Return the (X, Y) coordinate for the center point of the cell that contains the specified text.  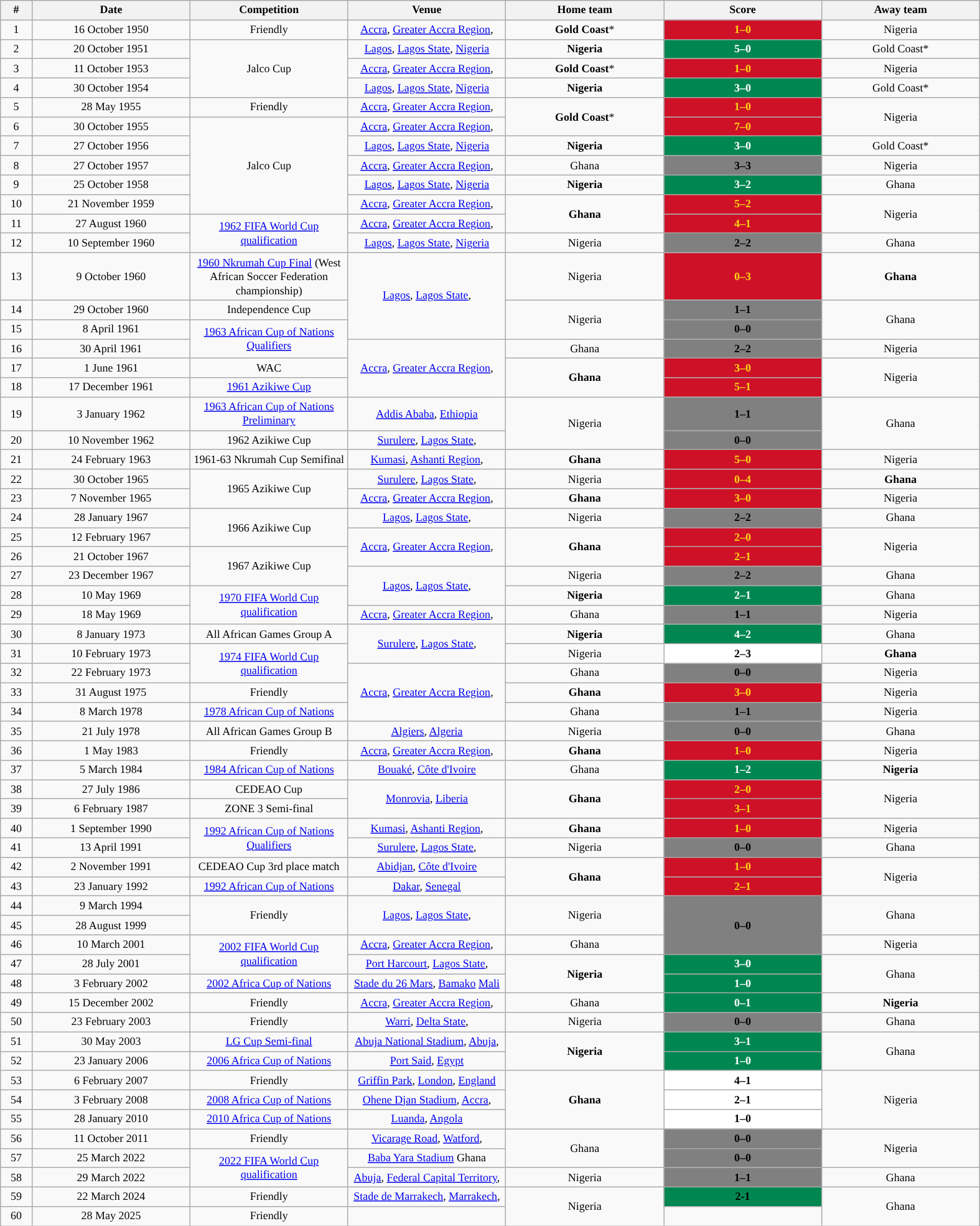
Away team (900, 10)
Abuja National Stadium, Abuja, (427, 1042)
2-1 (743, 1196)
23 January 2006 (111, 1060)
Date (111, 10)
Port Harcourt, Lagos State, (427, 963)
1 (16, 30)
1992 African Cup of Nations (269, 886)
50 (16, 1022)
3 January 1962 (111, 414)
1967 Azikiwe Cup (269, 566)
Score (743, 10)
27 (16, 576)
10 (16, 204)
3–3 (743, 166)
1984 African Cup of Nations (269, 770)
23 (16, 498)
Bouaké, Côte d'Ivoire (427, 770)
1963 African Cup of Nations Qualifiers (269, 339)
28 July 2001 (111, 963)
10 March 2001 (111, 945)
17 (16, 368)
11 October 1953 (111, 68)
25 October 1958 (111, 184)
3 (16, 68)
57 (16, 1158)
24 February 1963 (111, 459)
Competition (269, 10)
1962 Azikiwe Cup (269, 441)
2002 Africa Cup of Nations (269, 983)
2–3 (743, 653)
23 February 2003 (111, 1022)
56 (16, 1139)
52 (16, 1060)
2010 Africa Cup of Nations (269, 1119)
1970 FIFA World Cup qualification (269, 605)
Dakar, Senegal (427, 886)
4–2 (743, 634)
28 May 1955 (111, 107)
10 November 1962 (111, 441)
1974 FIFA World Cup qualification (269, 663)
33 (16, 692)
44 (16, 906)
26 (16, 556)
5 March 1984 (111, 770)
1992 African Cup of Nations Qualifiers (269, 838)
3 February 2008 (111, 1100)
5–2 (743, 204)
25 (16, 538)
25 March 2022 (111, 1158)
1960 Nkrumah Cup Final (West African Soccer Federation championship) (269, 276)
22 February 1973 (111, 673)
WAC (269, 368)
28 August 1999 (111, 925)
8 January 1973 (111, 634)
9 March 1994 (111, 906)
8 (16, 166)
5 (16, 107)
Addis Ababa, Ethiopia (427, 414)
10 May 1969 (111, 595)
47 (16, 963)
13 (16, 276)
1 June 1961 (111, 368)
6 (16, 127)
Stade du 26 Mars, Bamako Mali (427, 983)
2002 FIFA World Cup qualification (269, 954)
7–0 (743, 127)
1 September 1990 (111, 828)
54 (16, 1100)
3 February 2002 (111, 983)
49 (16, 1003)
1966 Azikiwe Cup (269, 527)
8 March 1978 (111, 712)
Independence Cup (269, 310)
16 (16, 349)
3–2 (743, 184)
53 (16, 1080)
Venue (427, 10)
15 December 2002 (111, 1003)
Baba Yara Stadium Ghana (427, 1158)
29 October 1960 (111, 310)
1961-63 Nkrumah Cup Semifinal (269, 459)
22 March 2024 (111, 1196)
14 (16, 310)
Warri, Delta State, (427, 1022)
5–1 (743, 387)
18 (16, 387)
20 October 1951 (111, 49)
28 (16, 595)
31 (16, 653)
8 April 1961 (111, 329)
21 (16, 459)
22 (16, 479)
4 (16, 87)
12 February 1967 (111, 538)
15 (16, 329)
10 February 1973 (111, 653)
Luanda, Angola (427, 1119)
6 February 2007 (111, 1080)
51 (16, 1042)
27 October 1956 (111, 146)
Griffin Park, London, England (427, 1080)
39 (16, 809)
19 (16, 414)
59 (16, 1196)
2008 Africa Cup of Nations (269, 1100)
29 March 2022 (111, 1177)
41 (16, 848)
Abidjan, Côte d'Ivoire (427, 866)
27 August 1960 (111, 224)
28 January 1967 (111, 518)
CEDEAO Cup (269, 789)
23 January 1992 (111, 886)
10 September 1960 (111, 243)
0–4 (743, 479)
48 (16, 983)
1 May 1983 (111, 751)
30 October 1965 (111, 479)
45 (16, 925)
7 November 1965 (111, 498)
6 February 1987 (111, 809)
21 July 1978 (111, 731)
CEDEAO Cup 3rd place match (269, 866)
12 (16, 243)
27 July 1986 (111, 789)
All African Games Group B (269, 731)
24 (16, 518)
60 (16, 1216)
38 (16, 789)
Home team (585, 10)
LG Cup Semi-final (269, 1042)
31 August 1975 (111, 692)
Monrovia, Liberia (427, 799)
9 October 1960 (111, 276)
30 April 1961 (111, 349)
58 (16, 1177)
21 November 1959 (111, 204)
Algiers, Algeria (427, 731)
29 (16, 615)
1965 Azikiwe Cup (269, 489)
Port Said, Egypt (427, 1060)
27 October 1957 (111, 166)
21 October 1967 (111, 556)
30 May 2003 (111, 1042)
0–1 (743, 1003)
Stade de Marrakech, Marrakech, (427, 1196)
28 January 2010 (111, 1119)
Abuja, Federal Capital Territory, (427, 1177)
34 (16, 712)
35 (16, 731)
1961 Azikiwe Cup (269, 387)
1963 African Cup of Nations Preliminary (269, 414)
All African Games Group A (269, 634)
7 (16, 146)
2 November 1991 (111, 866)
16 October 1950 (111, 30)
2022 FIFA World Cup qualification (269, 1168)
36 (16, 751)
17 December 1961 (111, 387)
28 May 2025 (111, 1216)
18 May 1969 (111, 615)
23 December 1967 (111, 576)
46 (16, 945)
30 (16, 634)
11 October 2011 (111, 1139)
Vicarage Road, Watford, (427, 1139)
1962 FIFA World Cup qualification (269, 233)
2006 Africa Cup of Nations (269, 1060)
55 (16, 1119)
ZONE 3 Semi-final (269, 809)
20 (16, 441)
1–2 (743, 770)
43 (16, 886)
30 October 1954 (111, 87)
30 October 1955 (111, 127)
37 (16, 770)
11 (16, 224)
0–3 (743, 276)
9 (16, 184)
40 (16, 828)
13 April 1991 (111, 848)
# (16, 10)
32 (16, 673)
Ohene Djan Stadium, Accra, (427, 1100)
42 (16, 866)
2 (16, 49)
1978 African Cup of Nations (269, 712)
